From the cell containing the given text, extract its center point as [x, y] coordinate. 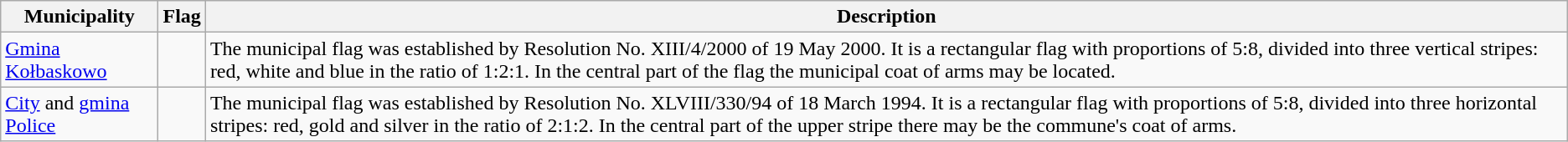
Municipality [80, 17]
Gmina Kołbaskowo [80, 60]
City and gmina Police [80, 114]
Description [886, 17]
Flag [182, 17]
